From the cell containing the given text, extract its center point as (x, y) coordinate. 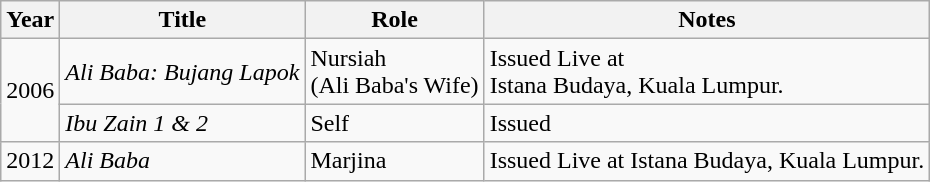
Issued (707, 123)
2012 (30, 161)
Year (30, 20)
Nursiah(Ali Baba's Wife) (394, 72)
Self (394, 123)
Marjina (394, 161)
Ali Baba (182, 161)
Ali Baba: Bujang Lapok (182, 72)
Ibu Zain 1 & 2 (182, 123)
Notes (707, 20)
2006 (30, 90)
Title (182, 20)
Role (394, 20)
